Scan for the cell matching the given text and deliver its [x, y] coordinate at center. 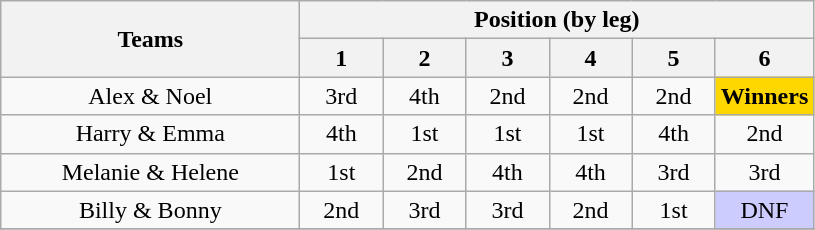
Teams [150, 39]
DNF [764, 210]
Harry & Emma [150, 134]
2 [424, 58]
3 [508, 58]
Winners [764, 96]
1 [342, 58]
5 [674, 58]
4 [590, 58]
Billy & Bonny [150, 210]
Melanie & Helene [150, 172]
Position (by leg) [557, 20]
Alex & Noel [150, 96]
6 [764, 58]
